From the cell containing the given text, extract its center point as (x, y) coordinate. 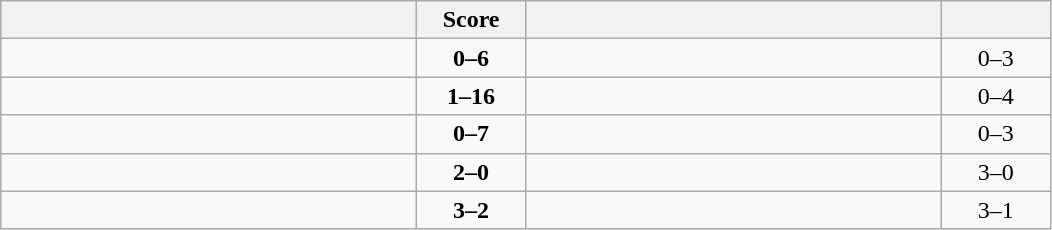
0–4 (996, 96)
3–0 (996, 172)
0–6 (472, 58)
1–16 (472, 96)
3–2 (472, 210)
3–1 (996, 210)
0–7 (472, 134)
2–0 (472, 172)
Score (472, 20)
